Return the [X, Y] coordinate for the center point of the cell that contains the specified text.  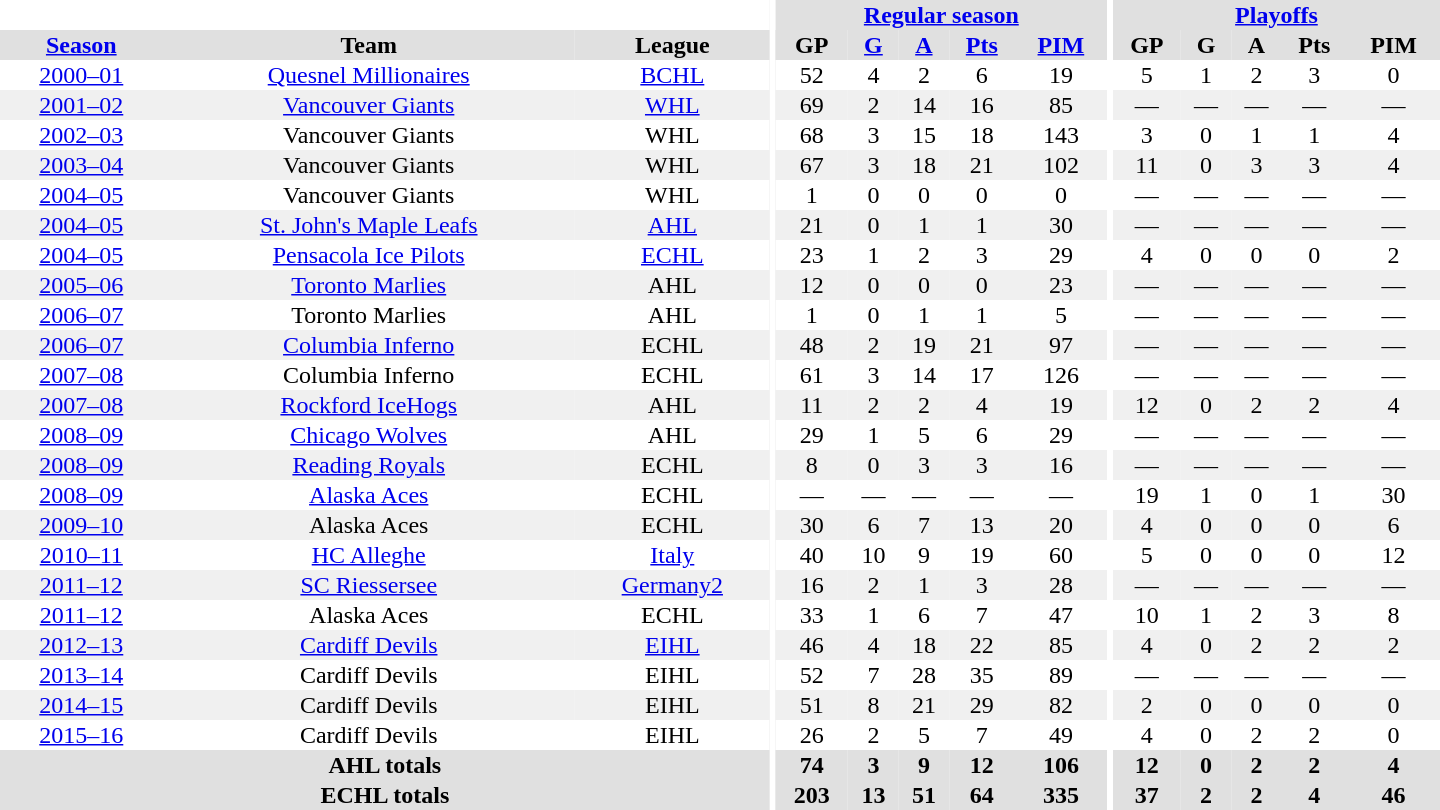
ECHL totals [385, 795]
SC Riessersee [369, 585]
61 [812, 375]
2014–15 [82, 705]
2005–06 [82, 285]
Quesnel Millionaires [369, 75]
74 [812, 765]
Reading Royals [369, 465]
49 [1060, 735]
15 [924, 135]
60 [1060, 555]
St. John's Maple Leafs [369, 225]
Playoffs [1276, 15]
Team [369, 45]
Season [82, 45]
2010–11 [82, 555]
22 [982, 645]
2013–14 [82, 675]
68 [812, 135]
2009–10 [82, 525]
47 [1060, 615]
67 [812, 165]
Italy [672, 555]
37 [1147, 795]
102 [1060, 165]
35 [982, 675]
Rockford IceHogs [369, 405]
26 [812, 735]
97 [1060, 345]
League [672, 45]
82 [1060, 705]
2003–04 [82, 165]
143 [1060, 135]
HC Alleghe [369, 555]
2002–03 [82, 135]
106 [1060, 765]
203 [812, 795]
2000–01 [82, 75]
20 [1060, 525]
40 [812, 555]
335 [1060, 795]
BCHL [672, 75]
AHL totals [385, 765]
Germany2 [672, 585]
2012–13 [82, 645]
64 [982, 795]
Pensacola Ice Pilots [369, 255]
89 [1060, 675]
48 [812, 345]
17 [982, 375]
69 [812, 105]
2001–02 [82, 105]
126 [1060, 375]
Regular season [941, 15]
33 [812, 615]
2015–16 [82, 735]
Chicago Wolves [369, 435]
